Determine the (X, Y) coordinate at the center of the cell enclosing the given text.  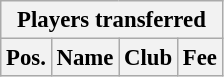
Pos. (26, 58)
Name (85, 58)
Fee (200, 58)
Club (148, 58)
Players transferred (112, 20)
